Locate the cell with the specified text and output its [x, y] center coordinate. 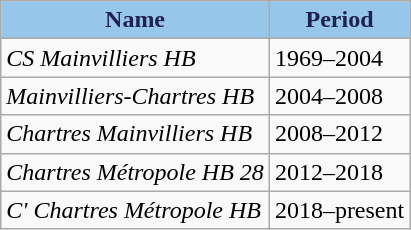
2008–2012 [339, 134]
Mainvilliers-Chartres HB [136, 96]
Name [136, 20]
2018–present [339, 210]
2012–2018 [339, 172]
2004–2008 [339, 96]
1969–2004 [339, 58]
Chartres Mainvilliers HB [136, 134]
C' Chartres Métropole HB [136, 210]
CS Mainvilliers HB [136, 58]
Chartres Métropole HB 28 [136, 172]
Period [339, 20]
